Locate the cell with the specified text and output its [X, Y] center coordinate. 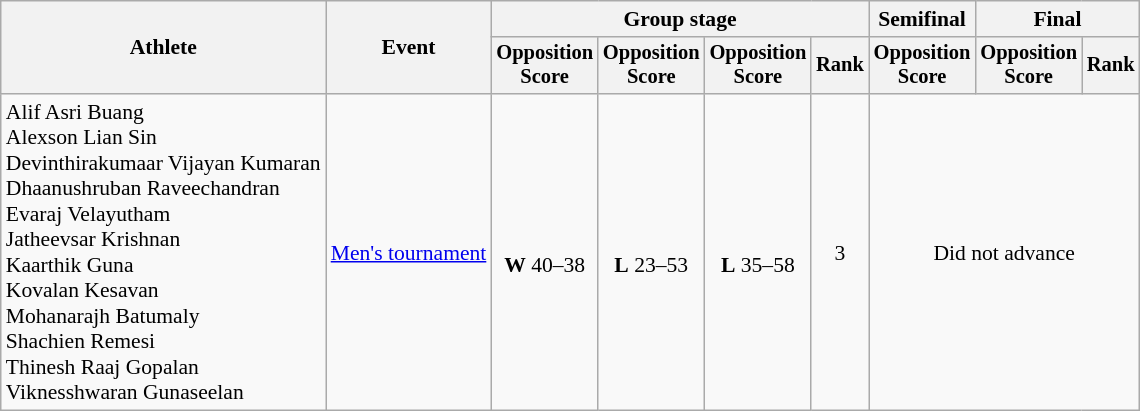
Event [409, 48]
W 40–38 [544, 252]
Semifinal [922, 19]
L 35–58 [758, 252]
Did not advance [1004, 252]
3 [840, 252]
L 23–53 [652, 252]
Athlete [164, 48]
Men's tournament [409, 252]
Group stage [680, 19]
Final [1057, 19]
